Extract the (X, Y) coordinate from the center of the cell holding the provided text.  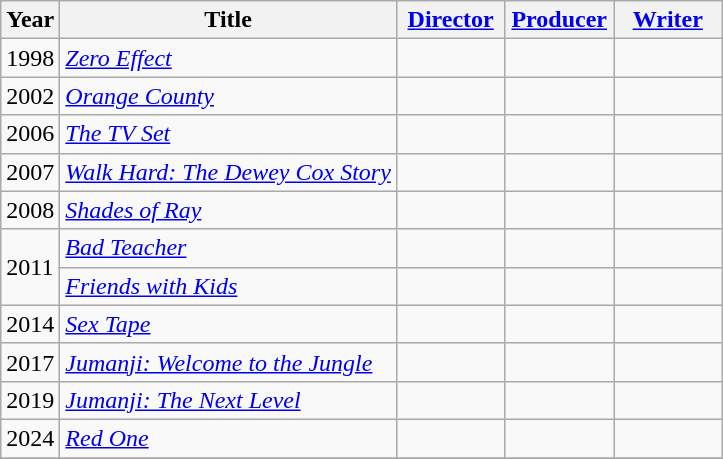
Jumanji: The Next Level (228, 400)
Director (450, 20)
Shades of Ray (228, 210)
2014 (30, 324)
Friends with Kids (228, 286)
2019 (30, 400)
Title (228, 20)
Walk Hard: The Dewey Cox Story (228, 172)
2024 (30, 438)
2002 (30, 96)
Zero Effect (228, 58)
2006 (30, 134)
Sex Tape (228, 324)
1998 (30, 58)
Bad Teacher (228, 248)
Jumanji: Welcome to the Jungle (228, 362)
Red One (228, 438)
Writer (668, 20)
2007 (30, 172)
Year (30, 20)
2017 (30, 362)
2011 (30, 267)
Producer (560, 20)
Orange County (228, 96)
The TV Set (228, 134)
2008 (30, 210)
